Scan for the cell matching the given text and deliver its (X, Y) coordinate at center. 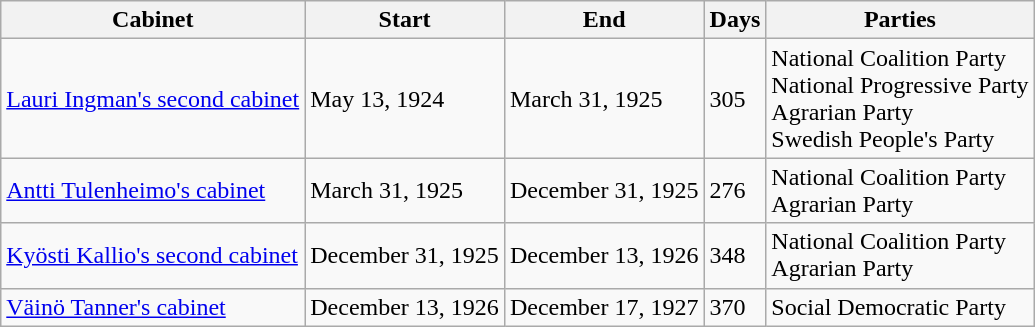
Social Democratic Party (900, 307)
Start (405, 20)
305 (735, 98)
May 13, 1924 (405, 98)
Lauri Ingman's second cabinet (153, 98)
End (604, 20)
December 17, 1927 (604, 307)
Days (735, 20)
Cabinet (153, 20)
Parties (900, 20)
Väinö Tanner's cabinet (153, 307)
370 (735, 307)
Antti Tulenheimo's cabinet (153, 190)
Kyösti Kallio's second cabinet (153, 256)
276 (735, 190)
National Coalition PartyNational Progressive PartyAgrarian PartySwedish People's Party (900, 98)
348 (735, 256)
